Output the [X, Y] coordinate of the center of the cell containing the given text.  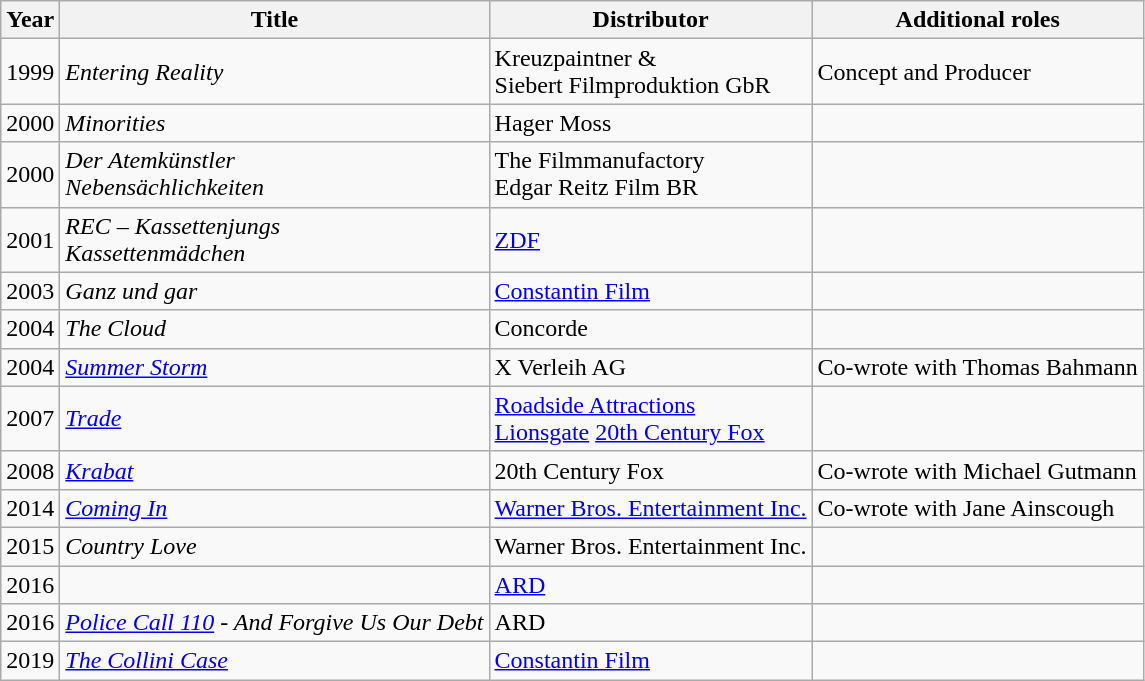
2007 [30, 418]
ZDF [650, 240]
Co-wrote with Thomas Bahmann [978, 367]
Co-wrote with Jane Ainscough [978, 508]
1999 [30, 72]
Concorde [650, 329]
Trade [274, 418]
Concept and Producer [978, 72]
Der AtemkünstlerNebensächlichkeiten [274, 174]
Roadside AttractionsLionsgate 20th Century Fox [650, 418]
2003 [30, 291]
Police Call 110 - And Forgive Us Our Debt [274, 623]
2008 [30, 470]
2015 [30, 546]
Year [30, 20]
Country Love [274, 546]
Title [274, 20]
Distributor [650, 20]
Summer Storm [274, 367]
Coming In [274, 508]
Ganz und gar [274, 291]
The Cloud [274, 329]
The Collini Case [274, 661]
Additional roles [978, 20]
2019 [30, 661]
Minorities [274, 123]
X Verleih AG [650, 367]
The FilmmanufactoryEdgar Reitz Film BR [650, 174]
Entering Reality [274, 72]
Kreuzpaintner &Siebert Filmproduktion GbR [650, 72]
2001 [30, 240]
Co-wrote with Michael Gutmann [978, 470]
Hager Moss [650, 123]
20th Century Fox [650, 470]
2014 [30, 508]
REC – KassettenjungsKassettenmädchen [274, 240]
Krabat [274, 470]
